For the text-containing cell, return its midpoint in (x, y) coordinate format. 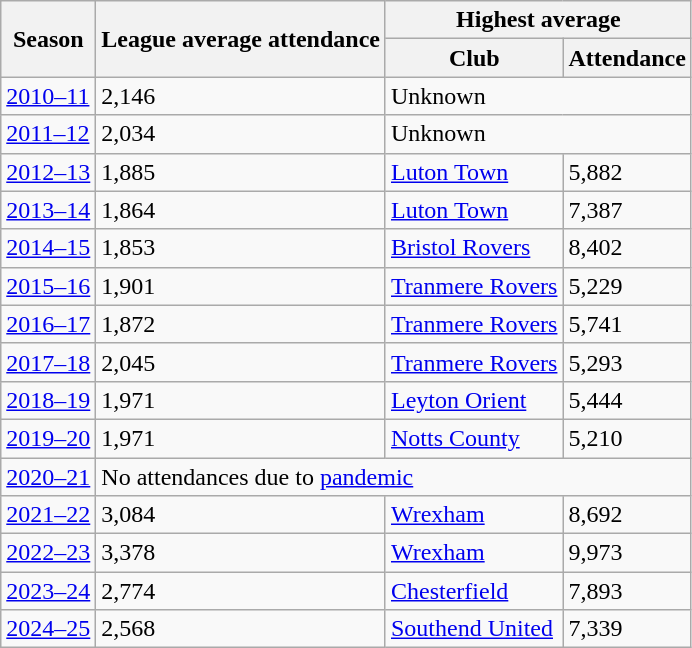
Southend United (474, 629)
2,146 (241, 96)
5,444 (627, 400)
3,378 (241, 553)
1,853 (241, 248)
Attendance (627, 58)
2016–17 (48, 324)
5,293 (627, 362)
1,885 (241, 172)
2023–24 (48, 591)
8,402 (627, 248)
Notts County (474, 438)
2013–14 (48, 210)
5,741 (627, 324)
Chesterfield (474, 591)
2,774 (241, 591)
5,210 (627, 438)
2018–19 (48, 400)
2011–12 (48, 134)
2010–11 (48, 96)
5,229 (627, 286)
2015–16 (48, 286)
2,034 (241, 134)
7,893 (627, 591)
3,084 (241, 515)
2012–13 (48, 172)
2019–20 (48, 438)
5,882 (627, 172)
2,568 (241, 629)
Leyton Orient (474, 400)
1,901 (241, 286)
Club (474, 58)
2017–18 (48, 362)
9,973 (627, 553)
2014–15 (48, 248)
2022–23 (48, 553)
7,387 (627, 210)
2020–21 (48, 477)
Bristol Rovers (474, 248)
Highest average (538, 20)
8,692 (627, 515)
7,339 (627, 629)
Season (48, 39)
1,864 (241, 210)
No attendances due to pandemic (394, 477)
2,045 (241, 362)
2021–22 (48, 515)
League average attendance (241, 39)
1,872 (241, 324)
2024–25 (48, 629)
